Extract the [X, Y] coordinate from the center of the cell holding the provided text.  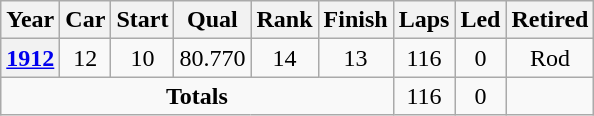
Rank [284, 20]
Retired [550, 20]
Laps [424, 20]
12 [86, 58]
Qual [212, 20]
Car [86, 20]
Start [142, 20]
Totals [197, 96]
Finish [356, 20]
1912 [30, 58]
Year [30, 20]
Rod [550, 58]
10 [142, 58]
14 [284, 58]
13 [356, 58]
Led [480, 20]
80.770 [212, 58]
